Extract the (X, Y) coordinate from the center of the cell holding the provided text.  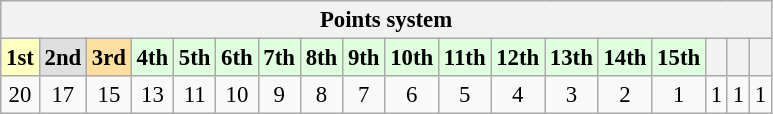
4th (152, 58)
4 (518, 95)
15th (679, 58)
10th (412, 58)
8th (321, 58)
11th (464, 58)
17 (62, 95)
11 (195, 95)
5th (195, 58)
9 (279, 95)
5 (464, 95)
13th (572, 58)
8 (321, 95)
12th (518, 58)
2nd (62, 58)
14th (625, 58)
7th (279, 58)
6th (237, 58)
7 (364, 95)
3rd (110, 58)
1st (20, 58)
10 (237, 95)
Points system (386, 20)
2 (625, 95)
15 (110, 95)
9th (364, 58)
13 (152, 95)
20 (20, 95)
3 (572, 95)
6 (412, 95)
